Scan for the cell matching the given text and deliver its (x, y) coordinate at center. 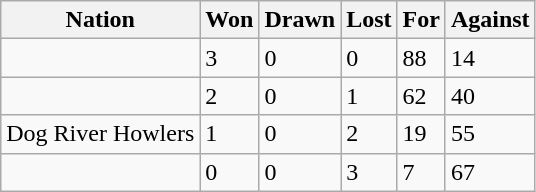
62 (421, 96)
7 (421, 172)
40 (490, 96)
88 (421, 58)
55 (490, 134)
Won (230, 20)
Drawn (300, 20)
Lost (369, 20)
14 (490, 58)
Nation (100, 20)
Against (490, 20)
19 (421, 134)
For (421, 20)
67 (490, 172)
Dog River Howlers (100, 134)
